Extract the (X, Y) coordinate from the center of the cell holding the provided text.  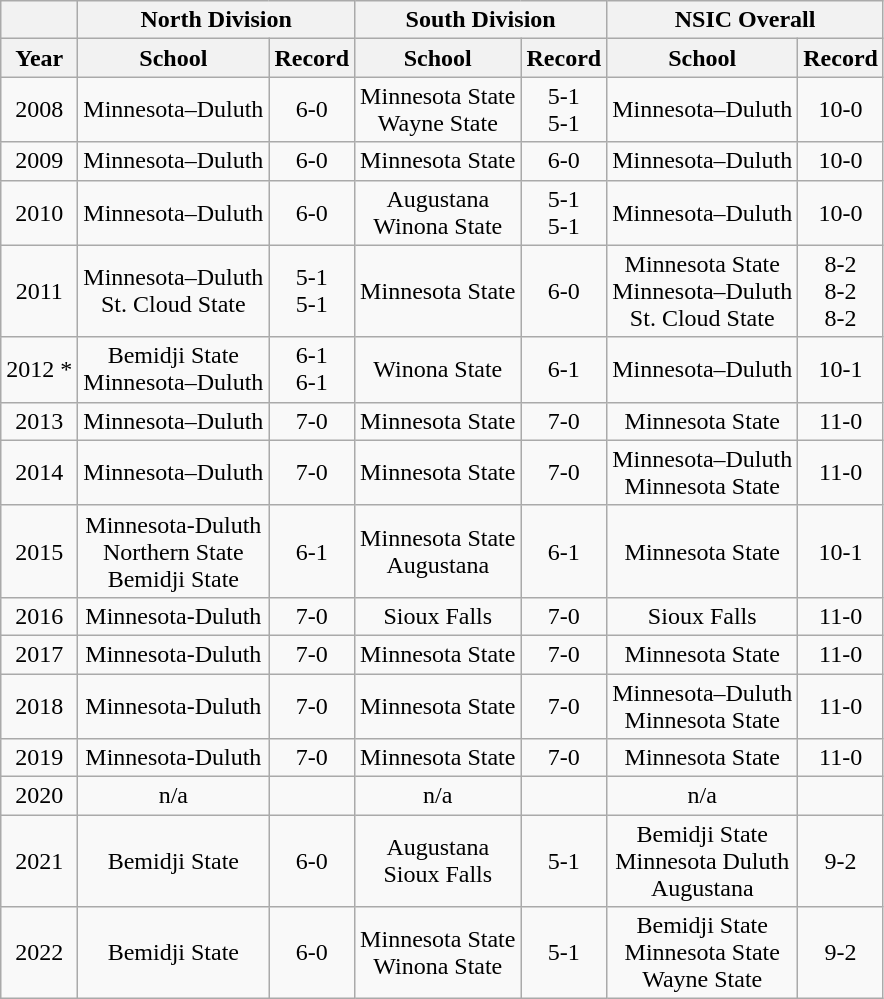
Bemidji StateMinnesota DuluthAugustana (702, 861)
Bemidji StateMinnesota–Duluth (174, 370)
2012 * (40, 370)
2011 (40, 291)
Minnesota StateAugustana (438, 551)
Minnesota–DuluthSt. Cloud State (174, 291)
2017 (40, 654)
Minnesota-DuluthNorthern StateBemidji State (174, 551)
2020 (40, 796)
2022 (40, 953)
Year (40, 58)
2018 (40, 706)
2016 (40, 616)
Minnesota StateWayne State (438, 110)
AugustanaWinona State (438, 212)
AugustanaSioux Falls (438, 861)
2009 (40, 161)
North Division (216, 20)
8-28-28-2 (841, 291)
Minnesota StateWinona State (438, 953)
2013 (40, 421)
2008 (40, 110)
NSIC Overall (746, 20)
2014 (40, 472)
Bemidji StateMinnesota StateWayne State (702, 953)
Minnesota StateMinnesota–DuluthSt. Cloud State (702, 291)
2010 (40, 212)
6-16-1 (312, 370)
South Division (481, 20)
2015 (40, 551)
2021 (40, 861)
2019 (40, 758)
Winona State (438, 370)
